Return (x, y) of the center of cell containing provided text 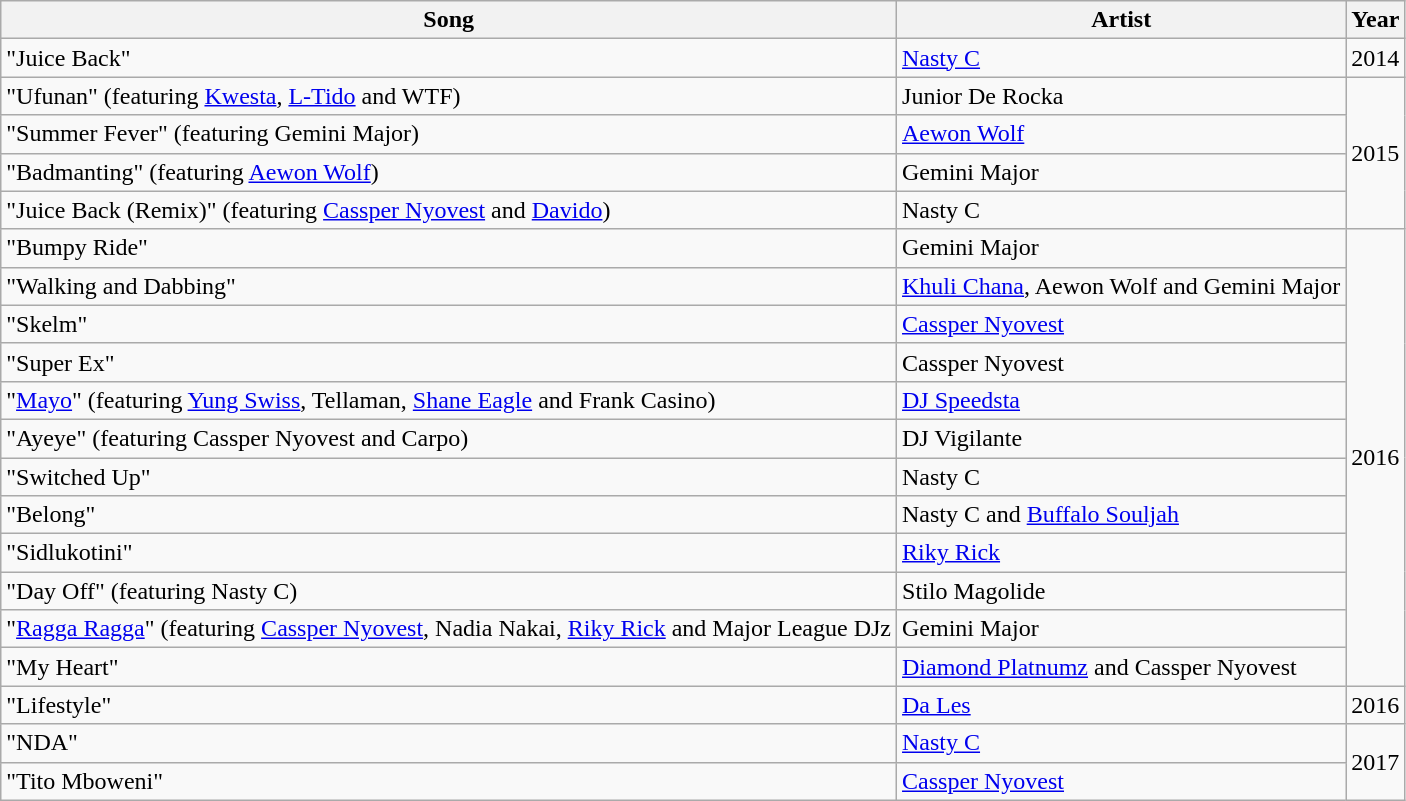
"Tito Mboweni" (449, 781)
"Summer Fever" (featuring Gemini Major) (449, 134)
Aewon Wolf (1122, 134)
2014 (1376, 58)
Year (1376, 20)
Riky Rick (1122, 553)
"NDA" (449, 743)
"Super Ex" (449, 362)
"Walking and Dabbing" (449, 286)
"Lifestyle" (449, 705)
"Bumpy Ride" (449, 248)
Khuli Chana, Aewon Wolf and Gemini Major (1122, 286)
"Juice Back" (449, 58)
"Belong" (449, 515)
Da Les (1122, 705)
Artist (1122, 20)
Junior De Rocka (1122, 96)
"Switched Up" (449, 477)
"Skelm" (449, 324)
Stilo Magolide (1122, 591)
2015 (1376, 153)
"Sidlukotini" (449, 553)
"Badmanting" (featuring Aewon Wolf) (449, 172)
"Ufunan" (featuring Kwesta, L-Tido and WTF) (449, 96)
"My Heart" (449, 667)
Diamond Platnumz and Cassper Nyovest (1122, 667)
DJ Speedsta (1122, 400)
"Mayo" (featuring Yung Swiss, Tellaman, Shane Eagle and Frank Casino) (449, 400)
"Juice Back (Remix)" (featuring Cassper Nyovest and Davido) (449, 210)
Nasty C and Buffalo Souljah (1122, 515)
2017 (1376, 762)
Song (449, 20)
"Day Off" (featuring Nasty C) (449, 591)
DJ Vigilante (1122, 438)
"Ayeye" (featuring Cassper Nyovest and Carpo) (449, 438)
"Ragga Ragga" (featuring Cassper Nyovest, Nadia Nakai, Riky Rick and Major League DJz (449, 629)
